Provide the [X, Y] coordinate of the cell's center where the given text is located.  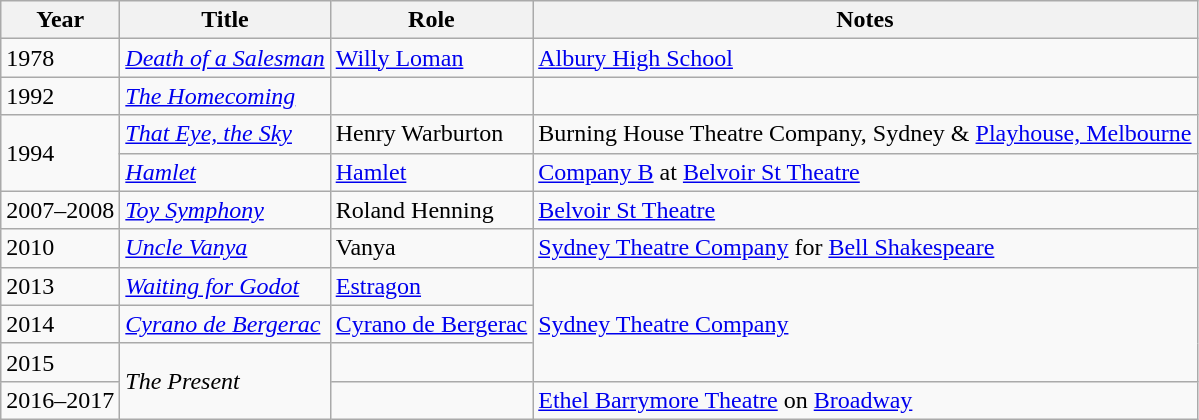
2007–2008 [60, 210]
Sydney Theatre Company [865, 324]
That Eye, the Sky [225, 134]
2013 [60, 286]
Title [225, 20]
Albury High School [865, 58]
Ethel Barrymore Theatre on Broadway [865, 400]
Willy Loman [432, 58]
1992 [60, 96]
1978 [60, 58]
Vanya [432, 248]
Estragon [432, 286]
Uncle Vanya [225, 248]
Company B at Belvoir St Theatre [865, 172]
Role [432, 20]
1994 [60, 153]
2016–2017 [60, 400]
Henry Warburton [432, 134]
Year [60, 20]
Sydney Theatre Company for Bell Shakespeare [865, 248]
Death of a Salesman [225, 58]
2010 [60, 248]
Notes [865, 20]
2014 [60, 324]
Burning House Theatre Company, Sydney & Playhouse, Melbourne [865, 134]
The Present [225, 381]
The Homecoming [225, 96]
Roland Henning [432, 210]
Belvoir St Theatre [865, 210]
Waiting for Godot [225, 286]
2015 [60, 362]
Toy Symphony [225, 210]
